Find where the given text appears and provide that cell's center as [X, Y] coordinate. 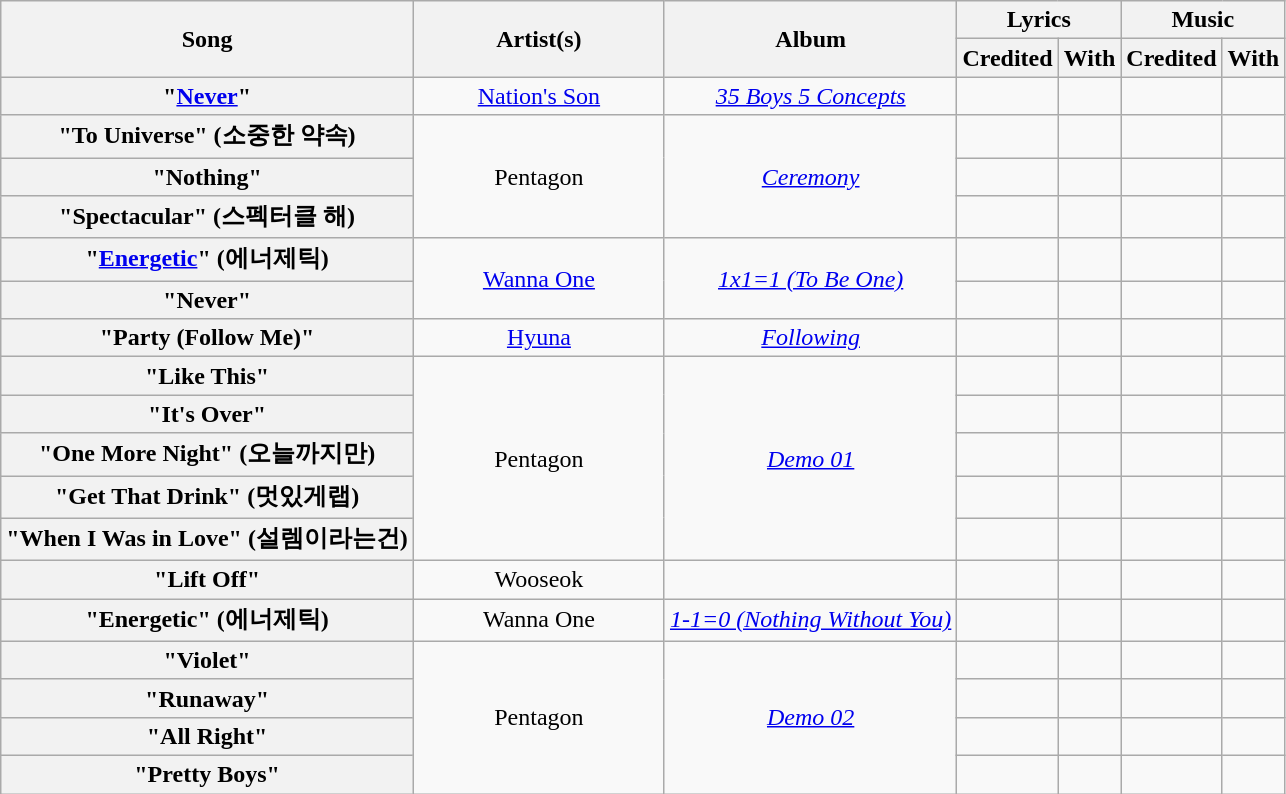
"All Right" [208, 736]
Artist(s) [538, 39]
Nation's Son [538, 96]
1-1=0 (Nothing Without You) [810, 620]
Demo 01 [810, 459]
"Nothing" [208, 177]
35 Boys 5 Concepts [810, 96]
"Spectacular" (스펙터클 해) [208, 218]
Wooseok [538, 580]
"Violet" [208, 660]
Lyrics [1039, 20]
"Lift Off" [208, 580]
"Pretty Boys" [208, 774]
"One More Night" (오늘까지만) [208, 454]
Ceremony [810, 176]
"To Universe" (소중한 약속) [208, 136]
"Like This" [208, 376]
"It's Over" [208, 414]
Hyuna [538, 338]
Demo 02 [810, 717]
Album [810, 39]
"When I Was in Love" (설렘이라는건) [208, 540]
Song [208, 39]
"Party (Follow Me)" [208, 338]
1x1=1 (To Be One) [810, 278]
Following [810, 338]
"Runaway" [208, 698]
"Get That Drink" (멋있게랩) [208, 498]
Music [1203, 20]
